Find where the given text appears and provide that cell's center as [X, Y] coordinate. 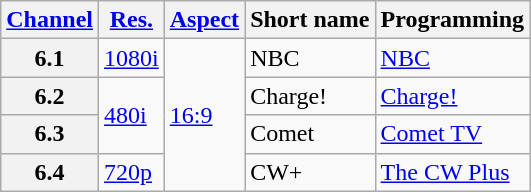
Comet [310, 134]
Short name [310, 20]
Res. [132, 20]
6.4 [50, 172]
6.3 [50, 134]
16:9 [204, 115]
CW+ [310, 172]
6.2 [50, 96]
720p [132, 172]
1080i [132, 58]
Programming [452, 20]
480i [132, 115]
6.1 [50, 58]
Aspect [204, 20]
Channel [50, 20]
The CW Plus [452, 172]
Comet TV [452, 134]
